Return (X, Y) of the center of cell containing provided text 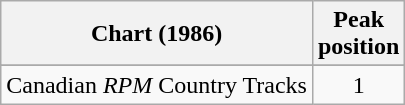
Chart (1986) (157, 34)
1 (358, 85)
Peakposition (358, 34)
Canadian RPM Country Tracks (157, 85)
